Locate the cell with the specified text and output its [X, Y] center coordinate. 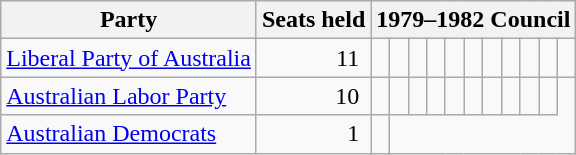
Liberal Party of Australia [129, 58]
1 [313, 134]
Australian Democrats [129, 134]
11 [313, 58]
1979–1982 Council [474, 20]
Seats held [313, 20]
10 [313, 96]
Australian Labor Party [129, 96]
Party [129, 20]
